Capture the cell that displays the provided text and extract its (x, y) central coordinate. 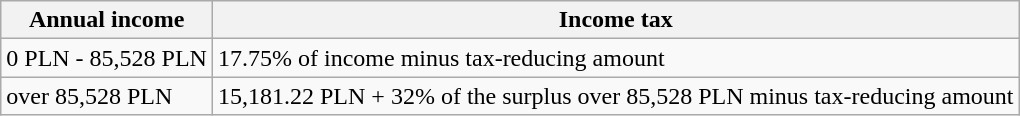
over 85,528 PLN (107, 96)
0 PLN - 85,528 PLN (107, 58)
Income tax (616, 20)
17.75% of income minus tax-reducing amount (616, 58)
15,181.22 PLN + 32% of the surplus over 85,528 PLN minus tax-reducing amount (616, 96)
Annual income (107, 20)
